Extract the [x, y] coordinate from the center of the cell holding the provided text.  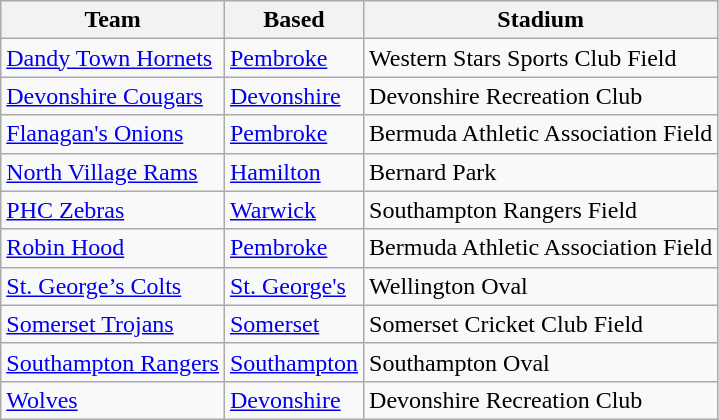
Wolves [113, 400]
Devonshire Cougars [113, 96]
Team [113, 20]
Somerset [294, 324]
Somerset Trojans [113, 324]
St. George’s Colts [113, 286]
Southampton [294, 362]
PHC Zebras [113, 210]
Based [294, 20]
Bernard Park [541, 172]
Western Stars Sports Club Field [541, 58]
Dandy Town Hornets [113, 58]
St. George's [294, 286]
Warwick [294, 210]
Flanagan's Onions [113, 134]
Southampton Rangers [113, 362]
Wellington Oval [541, 286]
Somerset Cricket Club Field [541, 324]
Stadium [541, 20]
Southampton Oval [541, 362]
North Village Rams [113, 172]
Southampton Rangers Field [541, 210]
Hamilton [294, 172]
Robin Hood [113, 248]
